Locate the cell with the specified text and output its [X, Y] center coordinate. 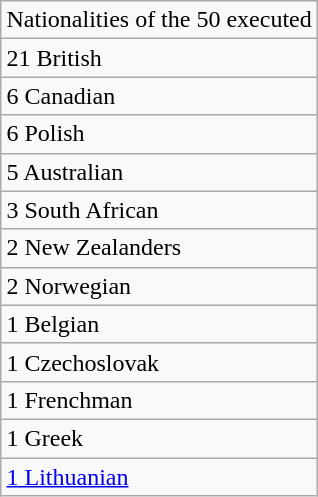
3 South African [159, 210]
2 Norwegian [159, 286]
1 Lithuanian [159, 477]
1 Frenchman [159, 400]
1 Greek [159, 438]
5 Australian [159, 172]
21 British [159, 58]
Nationalities of the 50 executed [159, 20]
1 Czechoslovak [159, 362]
6 Polish [159, 134]
2 New Zealanders [159, 248]
1 Belgian [159, 324]
6 Canadian [159, 96]
